Provide the [x, y] coordinate of the cell's center where the given text is located.  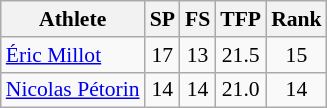
15 [296, 55]
FS [198, 19]
SP [162, 19]
13 [198, 55]
Athlete [73, 19]
17 [162, 55]
Nicolas Pétorin [73, 90]
TFP [240, 19]
21.0 [240, 90]
Éric Millot [73, 55]
Rank [296, 19]
21.5 [240, 55]
